Return the [X, Y] coordinate for the center point of the cell that contains the specified text.  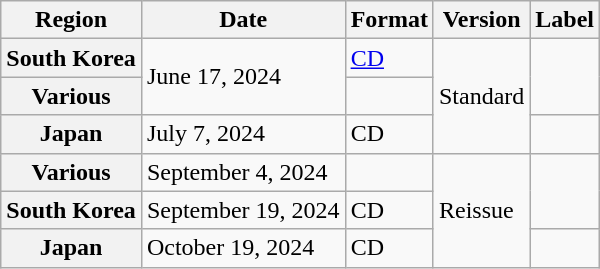
September 19, 2024 [243, 210]
Label [565, 20]
September 4, 2024 [243, 172]
July 7, 2024 [243, 134]
October 19, 2024 [243, 248]
Version [481, 20]
Region [72, 20]
Reissue [481, 210]
Standard [481, 96]
Format [389, 20]
Date [243, 20]
June 17, 2024 [243, 77]
